For the text-containing cell, return its midpoint in [x, y] coordinate format. 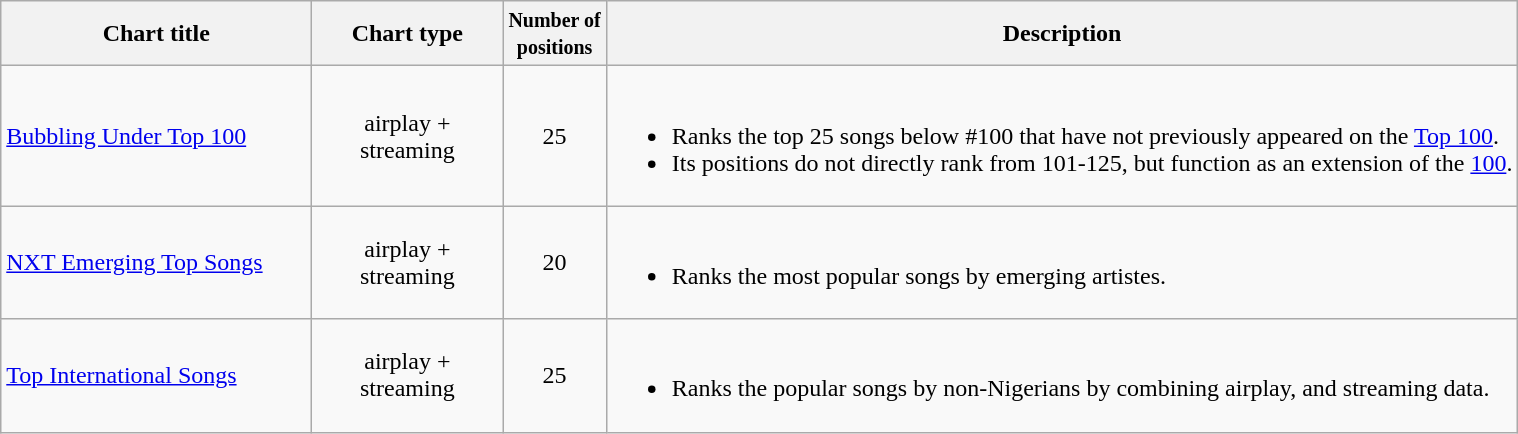
Ranks the most popular songs by emerging artistes. [1062, 262]
Bubbling Under Top 100 [156, 136]
Chart type [408, 34]
Chart title [156, 34]
Top International Songs [156, 376]
Ranks the popular songs by non-Nigerians by combining airplay, and streaming data. [1062, 376]
NXT Emerging Top Songs [156, 262]
Description [1062, 34]
Number ofpositions [554, 34]
20 [554, 262]
